From the cell containing the given text, extract its center point as (X, Y) coordinate. 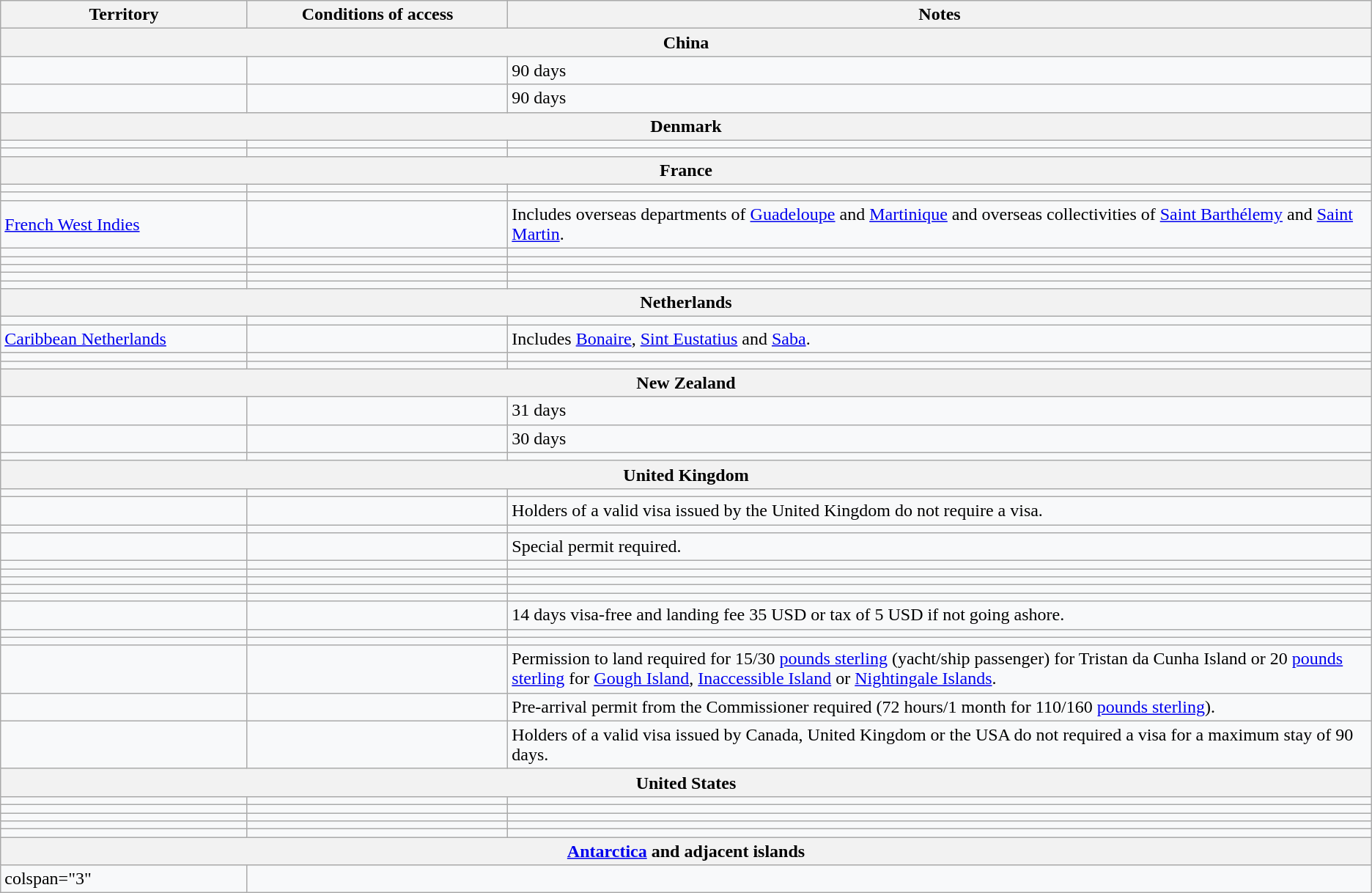
France (686, 170)
Antarctica and adjacent islands (686, 851)
New Zealand (686, 383)
Territory (125, 15)
colspan="3" (125, 879)
Notes (940, 15)
United States (686, 782)
Includes overseas departments of Guadeloupe and Martinique and overseas collectivities of Saint Barthélemy and Saint Martin. (940, 224)
Holders of a valid visa issued by Canada, United Kingdom or the USA do not required a visa for a maximum stay of 90 days. (940, 745)
Special permit required. (940, 547)
United Kingdom (686, 474)
30 days (940, 438)
Caribbean Netherlands (125, 339)
Conditions of access (377, 15)
Denmark (686, 126)
French West Indies (125, 224)
31 days (940, 411)
Netherlands (686, 303)
Holders of a valid visa issued by the United Kingdom do not require a visa. (940, 510)
China (686, 43)
14 days visa-free and landing fee 35 USD or tax of 5 USD if not going ashore. (940, 615)
Pre-arrival permit from the Commissioner required (72 hours/1 month for 110/160 pounds sterling). (940, 707)
Includes Bonaire, Sint Eustatius and Saba. (940, 339)
